Provide the (X, Y) coordinate of the cell's center where the given text is located.  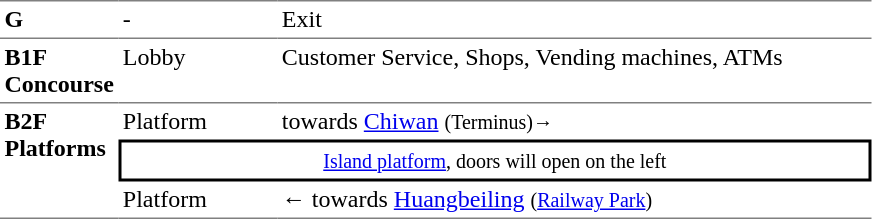
Platform (198, 122)
Exit (574, 19)
Island platform, doors will open on the left (494, 161)
B1FConcourse (59, 71)
towards Chiwan (Terminus)→ (574, 122)
Customer Service, Shops, Vending machines, ATMs (574, 71)
G (59, 19)
Lobby (198, 71)
- (198, 19)
